Scan for the cell matching the given text and deliver its [x, y] coordinate at center. 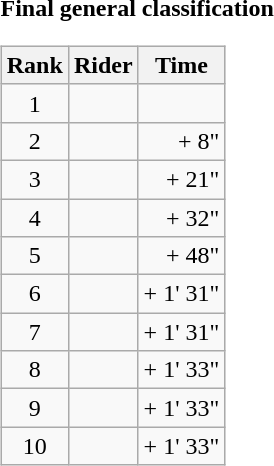
7 [34, 332]
9 [34, 408]
2 [34, 141]
+ 32" [182, 217]
+ 8" [182, 141]
6 [34, 294]
8 [34, 370]
5 [34, 256]
+ 48" [182, 256]
+ 21" [182, 179]
3 [34, 179]
1 [34, 103]
4 [34, 217]
Rider [103, 65]
10 [34, 446]
Rank [34, 65]
Time [182, 65]
